Search for the cell housing the specified text and yield its (X, Y) center coordinate. 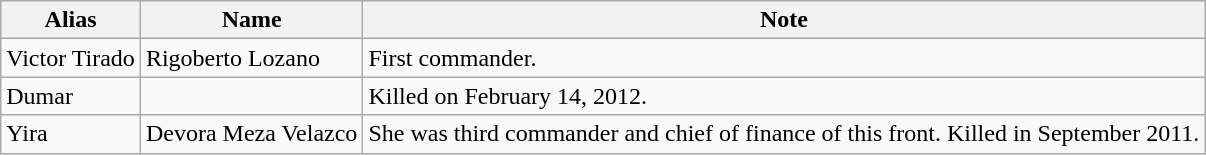
Note (784, 20)
Rigoberto Lozano (252, 58)
Yira (71, 134)
Dumar (71, 96)
First commander. (784, 58)
Killed on February 14, 2012. (784, 96)
She was third commander and chief of finance of this front. Killed in September 2011. (784, 134)
Victor Tirado (71, 58)
Name (252, 20)
Devora Meza Velazco (252, 134)
Alias (71, 20)
